For the text-containing cell, return its midpoint in [X, Y] coordinate format. 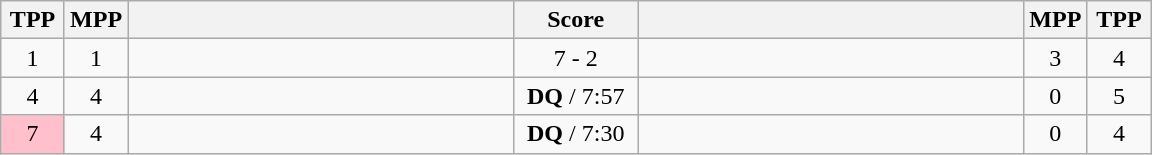
Score [576, 20]
7 [33, 134]
3 [1056, 58]
DQ / 7:57 [576, 96]
5 [1119, 96]
DQ / 7:30 [576, 134]
7 - 2 [576, 58]
